Provide the [x, y] coordinate of the cell's center where the given text is located.  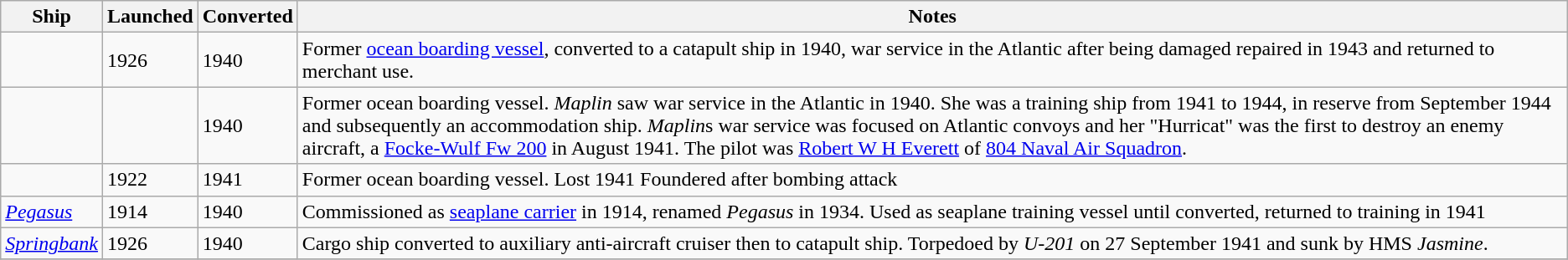
1914 [150, 212]
Springbank [52, 243]
Converted [248, 17]
Notes [932, 17]
Launched [150, 17]
Former ocean boarding vessel. Lost 1941 Foundered after bombing attack [932, 180]
Commissioned as seaplane carrier in 1914, renamed Pegasus in 1934. Used as seaplane training vessel until converted, returned to training in 1941 [932, 212]
Ship [52, 17]
Cargo ship converted to auxiliary anti-aircraft cruiser then to catapult ship. Torpedoed by U-201 on 27 September 1941 and sunk by HMS Jasmine. [932, 243]
1941 [248, 180]
Pegasus [52, 212]
1922 [150, 180]
